Scan for the cell matching the given text and deliver its [X, Y] coordinate at center. 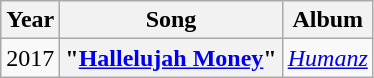
Humanz [328, 58]
Year [30, 20]
2017 [30, 58]
Song [171, 20]
"Hallelujah Money" [171, 58]
Album [328, 20]
